Determine the (x, y) coordinate at the center of the cell enclosing the given text.  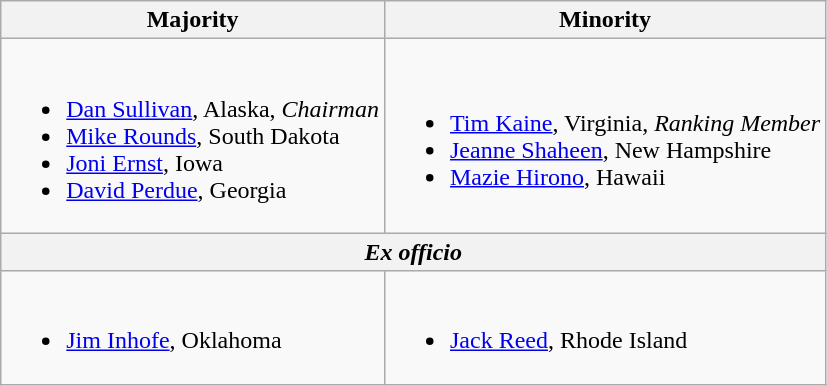
Majority (193, 20)
Tim Kaine, Virginia, Ranking MemberJeanne Shaheen, New HampshireMazie Hirono, Hawaii (604, 136)
Minority (604, 20)
Dan Sullivan, Alaska, ChairmanMike Rounds, South DakotaJoni Ernst, IowaDavid Perdue, Georgia (193, 136)
Ex officio (414, 252)
Jim Inhofe, Oklahoma (193, 328)
Jack Reed, Rhode Island (604, 328)
